Detect which cell encompasses the target text, then output its (X, Y) center coordinate. 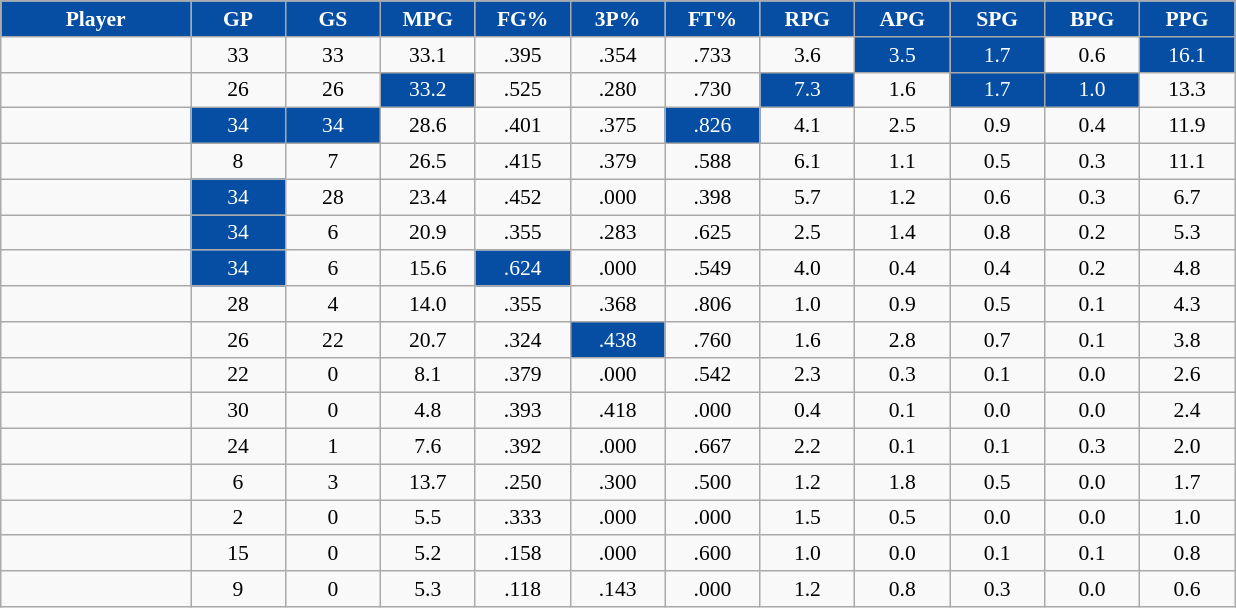
7 (332, 162)
4.0 (808, 269)
.395 (522, 55)
5.7 (808, 197)
.667 (712, 447)
RPG (808, 19)
33.1 (428, 55)
.250 (522, 482)
.283 (618, 233)
PPG (1188, 19)
.600 (712, 554)
.401 (522, 126)
3.8 (1188, 340)
.280 (618, 90)
.324 (522, 340)
GS (332, 19)
FT% (712, 19)
1.4 (902, 233)
.392 (522, 447)
1 (332, 447)
0.7 (998, 340)
8.1 (428, 375)
.354 (618, 55)
2.3 (808, 375)
2.6 (1188, 375)
28.6 (428, 126)
.542 (712, 375)
15 (238, 554)
16.1 (1188, 55)
3 (332, 482)
APG (902, 19)
23.4 (428, 197)
2.2 (808, 447)
.418 (618, 411)
1.5 (808, 518)
.300 (618, 482)
8 (238, 162)
4 (332, 304)
2.0 (1188, 447)
.452 (522, 197)
20.9 (428, 233)
11.1 (1188, 162)
20.7 (428, 340)
6.7 (1188, 197)
9 (238, 589)
4.3 (1188, 304)
26.5 (428, 162)
.733 (712, 55)
11.9 (1188, 126)
.624 (522, 269)
4.1 (808, 126)
.158 (522, 554)
33.2 (428, 90)
7.6 (428, 447)
.118 (522, 589)
Player (96, 19)
24 (238, 447)
.549 (712, 269)
1.1 (902, 162)
2.4 (1188, 411)
13.3 (1188, 90)
3.5 (902, 55)
.393 (522, 411)
2 (238, 518)
2.8 (902, 340)
5.2 (428, 554)
5.5 (428, 518)
.525 (522, 90)
6.1 (808, 162)
.375 (618, 126)
.143 (618, 589)
.333 (522, 518)
BPG (1092, 19)
.730 (712, 90)
3.6 (808, 55)
.625 (712, 233)
7.3 (808, 90)
15.6 (428, 269)
.415 (522, 162)
.500 (712, 482)
.588 (712, 162)
MPG (428, 19)
.760 (712, 340)
.368 (618, 304)
30 (238, 411)
.826 (712, 126)
GP (238, 19)
FG% (522, 19)
14.0 (428, 304)
.438 (618, 340)
.806 (712, 304)
13.7 (428, 482)
1.8 (902, 482)
SPG (998, 19)
.398 (712, 197)
3P% (618, 19)
